Output the (X, Y) coordinate of the center of the cell containing the given text.  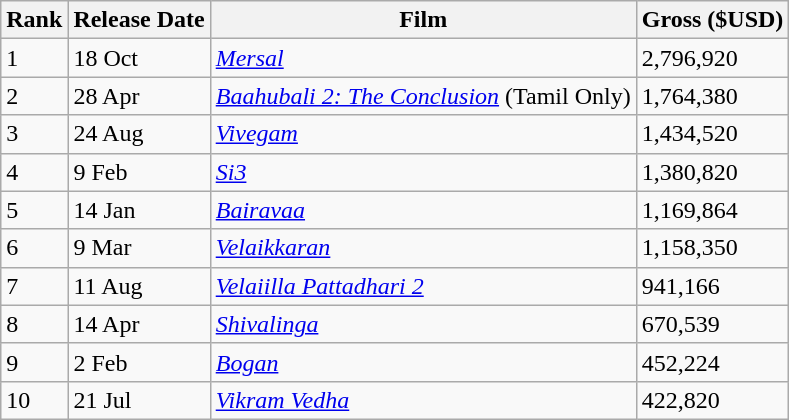
28 Apr (139, 96)
1,158,350 (712, 248)
941,166 (712, 286)
2,796,920 (712, 58)
24 Aug (139, 134)
Release Date (139, 20)
Gross ($USD) (712, 20)
7 (34, 286)
Si3 (423, 172)
3 (34, 134)
Shivalinga (423, 324)
21 Jul (139, 400)
Mersal (423, 58)
Velaikkaran (423, 248)
9 (34, 362)
1,380,820 (712, 172)
1 (34, 58)
4 (34, 172)
11 Aug (139, 286)
1,434,520 (712, 134)
14 Apr (139, 324)
422,820 (712, 400)
8 (34, 324)
6 (34, 248)
18 Oct (139, 58)
452,224 (712, 362)
Film (423, 20)
9 Mar (139, 248)
Bogan (423, 362)
1,169,864 (712, 210)
14 Jan (139, 210)
Baahubali 2: The Conclusion (Tamil Only) (423, 96)
Vikram Vedha (423, 400)
Vivegam (423, 134)
5 (34, 210)
Velaiilla Pattadhari 2 (423, 286)
1,764,380 (712, 96)
2 (34, 96)
Bairavaa (423, 210)
2 Feb (139, 362)
Rank (34, 20)
10 (34, 400)
9 Feb (139, 172)
670,539 (712, 324)
